Locate the cell with the specified text and output its [X, Y] center coordinate. 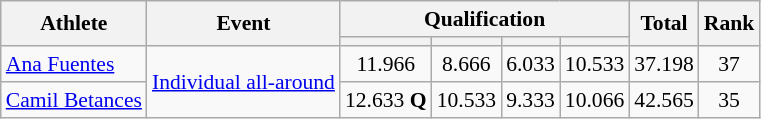
35 [730, 100]
8.666 [466, 64]
37.198 [664, 64]
Event [244, 24]
11.966 [386, 64]
12.633 Q [386, 100]
10.066 [594, 100]
Total [664, 24]
Qualification [484, 19]
Individual all-around [244, 82]
Camil Betances [74, 100]
Rank [730, 24]
Ana Fuentes [74, 64]
Athlete [74, 24]
42.565 [664, 100]
37 [730, 64]
6.033 [530, 64]
9.333 [530, 100]
